Capture the cell that displays the provided text and extract its [x, y] central coordinate. 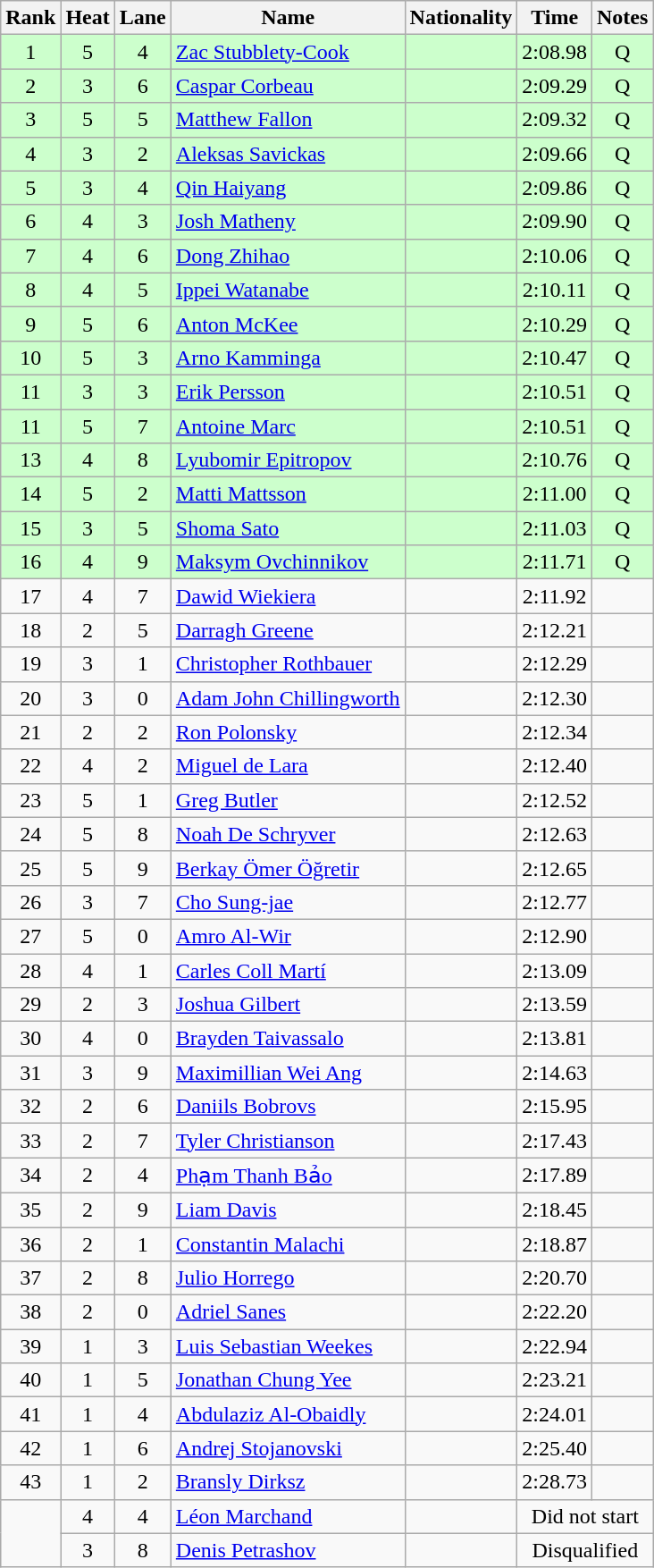
Christopher Rothbauer [288, 664]
2:11.92 [555, 596]
2:17.89 [555, 1176]
Abdulaziz Al-Obaidly [288, 1414]
Phạm Thanh Bảo [288, 1176]
Antoine Marc [288, 426]
15 [30, 528]
Carles Coll Martí [288, 970]
Noah De Schryver [288, 834]
23 [30, 800]
10 [30, 358]
Jonathan Chung Yee [288, 1380]
2:18.45 [555, 1210]
2:10.47 [555, 358]
24 [30, 834]
2:12.63 [555, 834]
Cho Sung-jae [288, 902]
36 [30, 1243]
30 [30, 1039]
Arno Kamminga [288, 358]
16 [30, 562]
28 [30, 970]
2:09.66 [555, 154]
Dong Zhihao [288, 256]
Josh Matheny [288, 222]
2:12.77 [555, 902]
2:12.52 [555, 800]
Did not start [585, 1516]
2:25.40 [555, 1448]
Joshua Gilbert [288, 1005]
14 [30, 494]
2:12.21 [555, 630]
2:10.11 [555, 290]
18 [30, 630]
Liam Davis [288, 1210]
Heat [88, 18]
19 [30, 664]
2:12.34 [555, 732]
Bransly Dirksz [288, 1482]
Qin Haiyang [288, 188]
Lyubomir Epitropov [288, 460]
2:08.98 [555, 52]
2:09.86 [555, 188]
2:11.03 [555, 528]
Ron Polonsky [288, 732]
Rank [30, 18]
13 [30, 460]
Amro Al-Wir [288, 936]
Aleksas Savickas [288, 154]
Erik Persson [288, 392]
Caspar Corbeau [288, 86]
Julio Horrego [288, 1278]
2:12.90 [555, 936]
38 [30, 1312]
25 [30, 868]
2:28.73 [555, 1482]
2:22.20 [555, 1312]
Denis Petrashov [288, 1550]
41 [30, 1414]
26 [30, 902]
2:12.29 [555, 664]
Anton McKee [288, 324]
Zac Stubblety-Cook [288, 52]
Luis Sebastian Weekes [288, 1346]
Shoma Sato [288, 528]
2:13.81 [555, 1039]
2:17.43 [555, 1141]
20 [30, 698]
2:10.29 [555, 324]
Dawid Wiekiera [288, 596]
2:24.01 [555, 1414]
42 [30, 1448]
43 [30, 1482]
Adriel Sanes [288, 1312]
21 [30, 732]
2:13.09 [555, 970]
2:15.95 [555, 1107]
22 [30, 766]
Brayden Taivassalo [288, 1039]
2:12.65 [555, 868]
Time [555, 18]
Notes [623, 18]
31 [30, 1073]
2:11.00 [555, 494]
27 [30, 936]
40 [30, 1380]
2:20.70 [555, 1278]
29 [30, 1005]
2:18.87 [555, 1243]
Darragh Greene [288, 630]
Maksym Ovchinnikov [288, 562]
Miguel de Lara [288, 766]
33 [30, 1141]
Matti Mattsson [288, 494]
Adam John Chillingworth [288, 698]
2:10.06 [555, 256]
37 [30, 1278]
2:22.94 [555, 1346]
Lane [143, 18]
Disqualified [585, 1550]
Ippei Watanabe [288, 290]
Nationality [461, 18]
Maximillian Wei Ang [288, 1073]
Daniils Bobrovs [288, 1107]
32 [30, 1107]
Matthew Fallon [288, 120]
34 [30, 1176]
35 [30, 1210]
2:23.21 [555, 1380]
2:12.30 [555, 698]
2:09.32 [555, 120]
Berkay Ömer Öğretir [288, 868]
Name [288, 18]
Andrej Stojanovski [288, 1448]
39 [30, 1346]
2:10.76 [555, 460]
Léon Marchand [288, 1516]
Greg Butler [288, 800]
2:14.63 [555, 1073]
2:12.40 [555, 766]
2:09.29 [555, 86]
2:09.90 [555, 222]
2:13.59 [555, 1005]
17 [30, 596]
Tyler Christianson [288, 1141]
2:11.71 [555, 562]
Constantin Malachi [288, 1243]
